Detect which cell encompasses the target text, then output its (x, y) center coordinate. 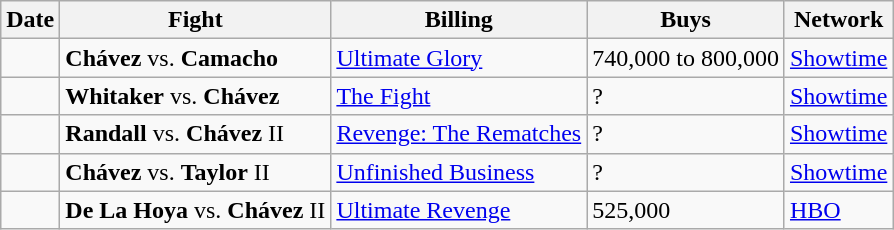
HBO (838, 210)
Network (838, 20)
Randall vs. Chávez II (196, 134)
The Fight (459, 96)
Whitaker vs. Chávez (196, 96)
Fight (196, 20)
Buys (686, 20)
Date (30, 20)
Revenge: The Rematches (459, 134)
740,000 to 800,000 (686, 58)
Ultimate Revenge (459, 210)
Unfinished Business (459, 172)
Billing (459, 20)
Chávez vs. Camacho (196, 58)
Chávez vs. Taylor II (196, 172)
525,000 (686, 210)
De La Hoya vs. Chávez II (196, 210)
Ultimate Glory (459, 58)
